Scan for the cell matching the given text and deliver its (X, Y) coordinate at center. 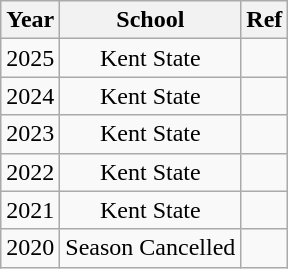
2023 (30, 134)
Ref (264, 20)
2020 (30, 248)
School (150, 20)
Year (30, 20)
2025 (30, 58)
2024 (30, 96)
2021 (30, 210)
Season Cancelled (150, 248)
2022 (30, 172)
